Capture the cell that displays the provided text and extract its [X, Y] central coordinate. 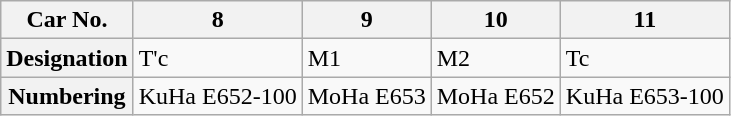
MoHa E652 [496, 96]
10 [496, 20]
KuHa E653-100 [644, 96]
M2 [496, 58]
8 [218, 20]
Designation [67, 58]
T'c [218, 58]
11 [644, 20]
Numbering [67, 96]
Tc [644, 58]
KuHa E652-100 [218, 96]
9 [366, 20]
Car No. [67, 20]
M1 [366, 58]
MoHa E653 [366, 96]
